Find where the given text appears and provide that cell's center as [X, Y] coordinate. 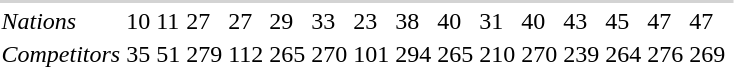
31 [498, 21]
11 [168, 21]
10 [138, 21]
43 [582, 21]
23 [372, 21]
45 [624, 21]
Nations [61, 21]
29 [288, 21]
33 [330, 21]
38 [414, 21]
